Return the (x, y) coordinate for the center point of the cell that contains the specified text.  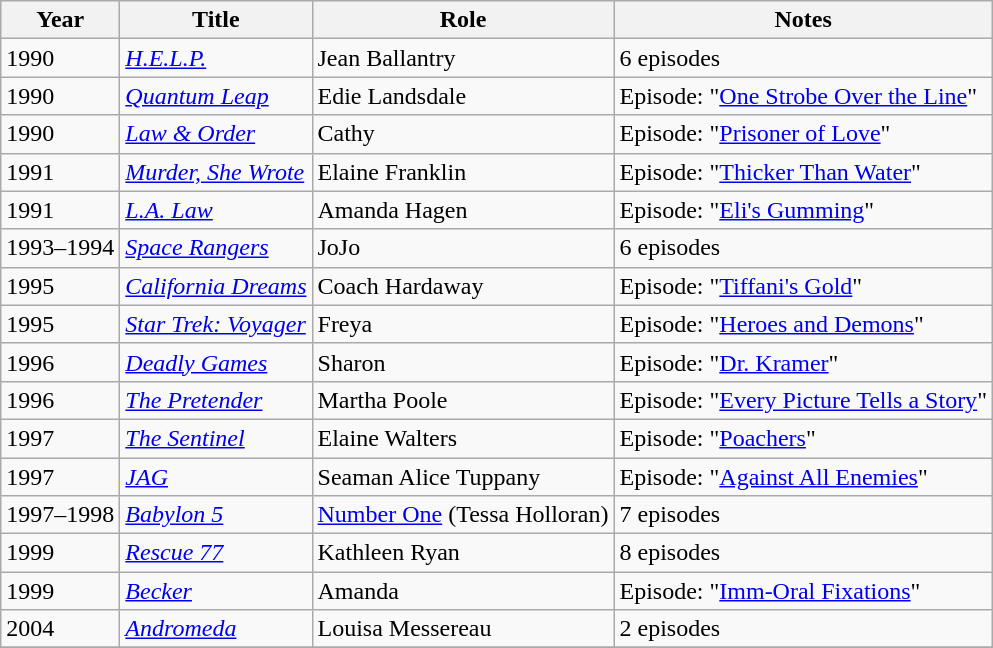
1997–1998 (60, 515)
Role (463, 20)
Episode: "Every Picture Tells a Story" (803, 400)
Jean Ballantry (463, 58)
1993–1994 (60, 248)
Episode: "Tiffani's Gold" (803, 286)
L.A. Law (216, 210)
8 episodes (803, 553)
Episode: "Prisoner of Love" (803, 134)
Kathleen Ryan (463, 553)
Martha Poole (463, 400)
JAG (216, 477)
JoJo (463, 248)
Elaine Franklin (463, 172)
Title (216, 20)
Number One (Tessa Holloran) (463, 515)
Episode: "Dr. Kramer" (803, 362)
Amanda (463, 591)
Elaine Walters (463, 438)
Freya (463, 324)
The Sentinel (216, 438)
Amanda Hagen (463, 210)
Episode: "Eli's Gumming" (803, 210)
Episode: "Imm-Oral Fixations" (803, 591)
Rescue 77 (216, 553)
Seaman Alice Tuppany (463, 477)
Star Trek: Voyager (216, 324)
Sharon (463, 362)
Episode: "Against All Enemies" (803, 477)
Quantum Leap (216, 96)
The Pretender (216, 400)
Deadly Games (216, 362)
2004 (60, 629)
Andromeda (216, 629)
Coach Hardaway (463, 286)
California Dreams (216, 286)
Year (60, 20)
Babylon 5 (216, 515)
H.E.L.P. (216, 58)
Becker (216, 591)
7 episodes (803, 515)
Louisa Messereau (463, 629)
Cathy (463, 134)
Murder, She Wrote (216, 172)
Episode: "One Strobe Over the Line" (803, 96)
Episode: "Poachers" (803, 438)
2 episodes (803, 629)
Episode: "Thicker Than Water" (803, 172)
Notes (803, 20)
Space Rangers (216, 248)
Episode: "Heroes and Demons" (803, 324)
Law & Order (216, 134)
Edie Landsdale (463, 96)
